Provide the [X, Y] coordinate of the cell's center where the given text is located.  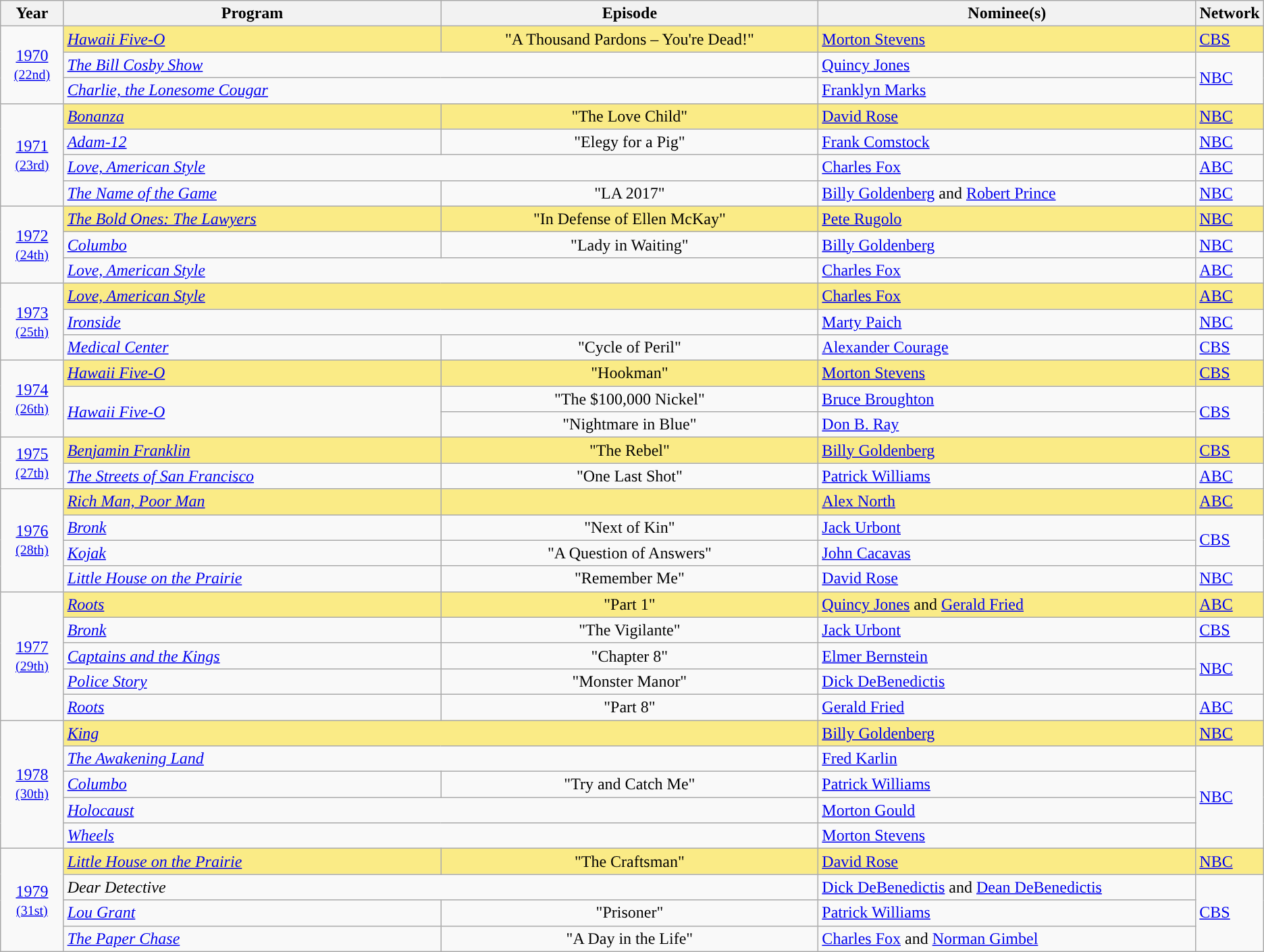
Benjamin Franklin [253, 450]
Morton Gould [1007, 810]
Ironside [441, 322]
Rich Man, Poor Man [253, 502]
Police Story [253, 681]
Wheels [441, 836]
Alex North [1007, 502]
"A Day in the Life" [629, 938]
"Chapter 8" [629, 656]
Episode [629, 14]
"Part 1" [629, 604]
1977(29th) [32, 656]
Lou Grant [253, 913]
Dick DeBenedictis and Dean DeBenedictis [1007, 887]
"The Vigilante" [629, 630]
Pete Rugolo [1007, 219]
"Nightmare in Blue" [629, 425]
The Bill Cosby Show [441, 65]
1973(25th) [32, 321]
Charles Fox and Norman Gimbel [1007, 938]
1974(26th) [32, 399]
Franklyn Marks [1007, 90]
The Awakening Land [441, 759]
Frank Comstock [1007, 142]
1979(31st) [32, 900]
"The $100,000 Nickel" [629, 399]
Kojak [253, 553]
The Bold Ones: The Lawyers [253, 219]
Don B. Ray [1007, 425]
Dear Detective [441, 887]
"In Defense of Ellen McKay" [629, 219]
Bruce Broughton [1007, 399]
Quincy Jones [1007, 65]
"LA 2017" [629, 193]
"Next of Kin" [629, 527]
Billy Goldenberg and Robert Prince [1007, 193]
The Name of the Game [253, 193]
The Streets of San Francisco [253, 476]
"One Last Shot" [629, 476]
Nominee(s) [1007, 14]
"Try and Catch Me" [629, 785]
Dick DeBenedictis [1007, 681]
"The Rebel" [629, 450]
1978(30th) [32, 784]
Medical Center [253, 348]
"Monster Manor" [629, 681]
Adam-12 [253, 142]
Network [1230, 14]
Bonanza [253, 116]
"Elegy for a Pig" [629, 142]
John Cacavas [1007, 553]
The Paper Chase [253, 938]
Program [253, 14]
"A Question of Answers" [629, 553]
Holocaust [441, 810]
1976(28th) [32, 540]
1970(22nd) [32, 65]
"Prisoner" [629, 913]
Year [32, 14]
1971(23rd) [32, 155]
Quincy Jones and Gerald Fried [1007, 604]
"The Love Child" [629, 116]
Alexander Courage [1007, 348]
Charlie, the Lonesome Cougar [441, 90]
Captains and the Kings [253, 656]
"The Craftsman" [629, 862]
1975(27th) [32, 463]
Marty Paich [1007, 322]
"A Thousand Pardons – You're Dead!" [629, 39]
"Remember Me" [629, 579]
1972(24th) [32, 244]
"Lady in Waiting" [629, 244]
King [441, 733]
"Hookman" [629, 373]
Fred Karlin [1007, 759]
"Cycle of Peril" [629, 348]
Gerald Fried [1007, 707]
"Part 8" [629, 707]
Elmer Bernstein [1007, 656]
